Provide the [X, Y] coordinate of the cell's center where the given text is located.  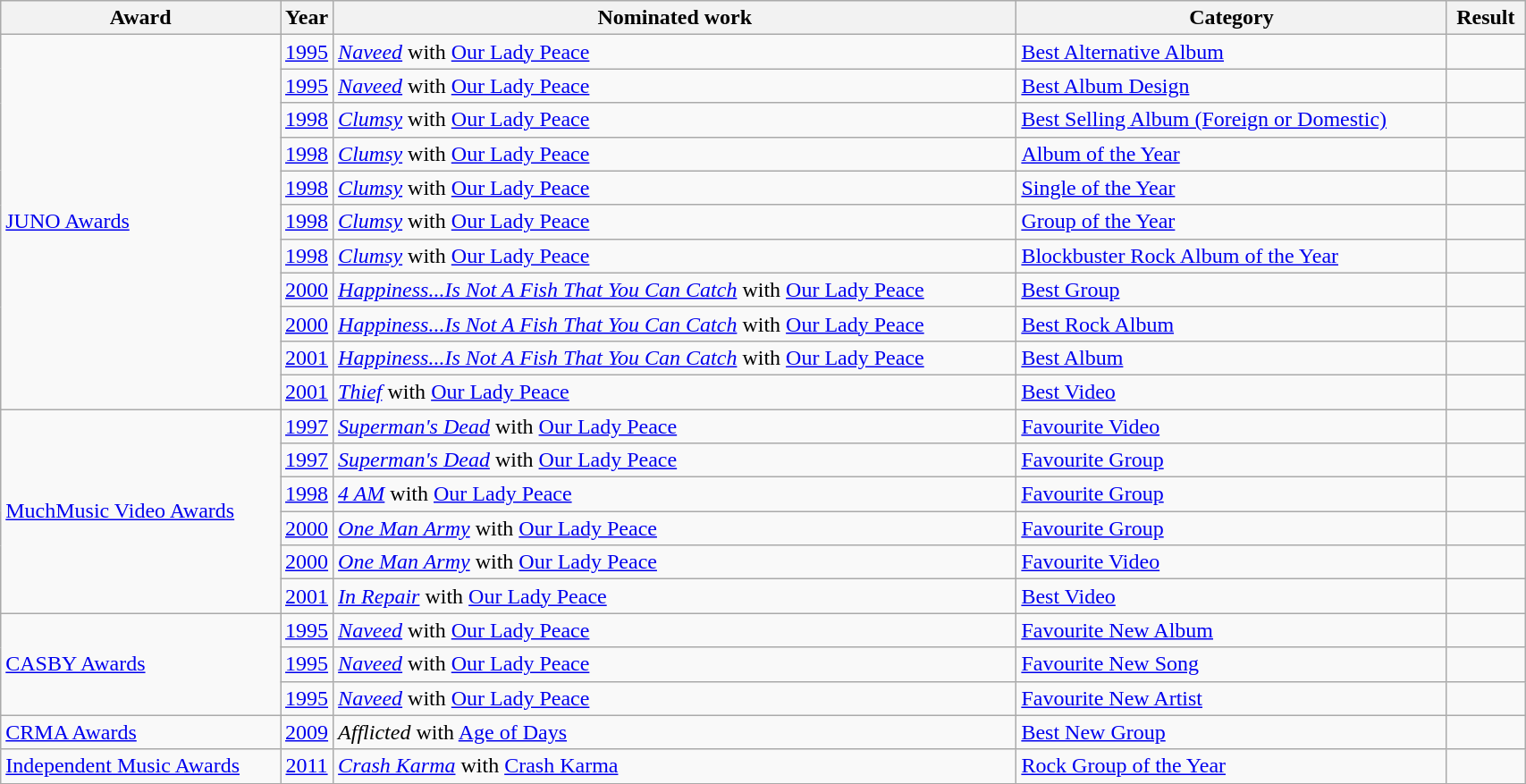
Best Album [1232, 358]
Result [1486, 18]
Best New Group [1232, 732]
CASBY Awards [141, 664]
In Repair with Our Lady Peace [675, 596]
Year [308, 18]
4 AM with Our Lady Peace [675, 494]
Best Selling Album (Foreign or Domestic) [1232, 120]
2009 [308, 732]
Best Album Design [1232, 86]
Rock Group of the Year [1232, 766]
MuchMusic Video Awards [141, 511]
Afflicted with Age of Days [675, 732]
2011 [308, 766]
Category [1232, 18]
Favourite New Album [1232, 630]
Best Group [1232, 290]
Independent Music Awards [141, 766]
CRMA Awards [141, 732]
JUNO Awards [141, 222]
Group of the Year [1232, 222]
Single of the Year [1232, 188]
Best Rock Album [1232, 324]
Favourite New Song [1232, 664]
Award [141, 18]
Thief with Our Lady Peace [675, 392]
Favourite New Artist [1232, 698]
Blockbuster Rock Album of the Year [1232, 256]
Best Alternative Album [1232, 52]
Album of the Year [1232, 154]
Crash Karma with Crash Karma [675, 766]
Nominated work [675, 18]
